Identify which cell holds the provided text, then report its (x, y) central coordinate. 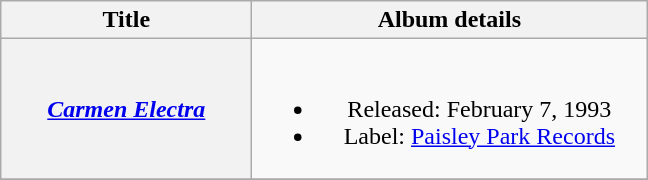
Album details (450, 20)
Carmen Electra (126, 109)
Released: February 7, 1993Label: Paisley Park Records (450, 109)
Title (126, 20)
